From the cell containing the given text, extract its center point as (X, Y) coordinate. 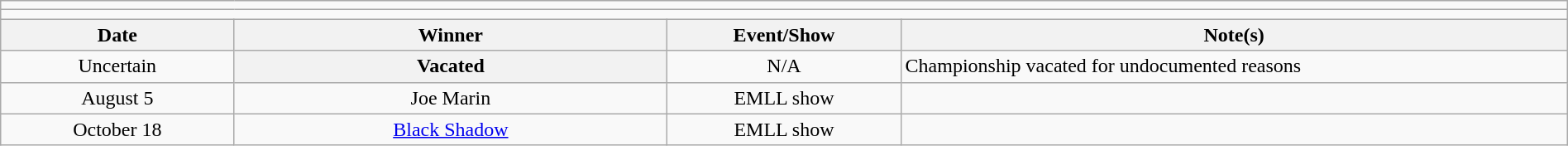
Vacated (451, 66)
Note(s) (1234, 35)
Uncertain (117, 66)
August 5 (117, 98)
Winner (451, 35)
Championship vacated for undocumented reasons (1234, 66)
Black Shadow (451, 129)
N/A (784, 66)
Date (117, 35)
Event/Show (784, 35)
Joe Marin (451, 98)
October 18 (117, 129)
